Extract the [X, Y] coordinate from the center of the cell holding the provided text.  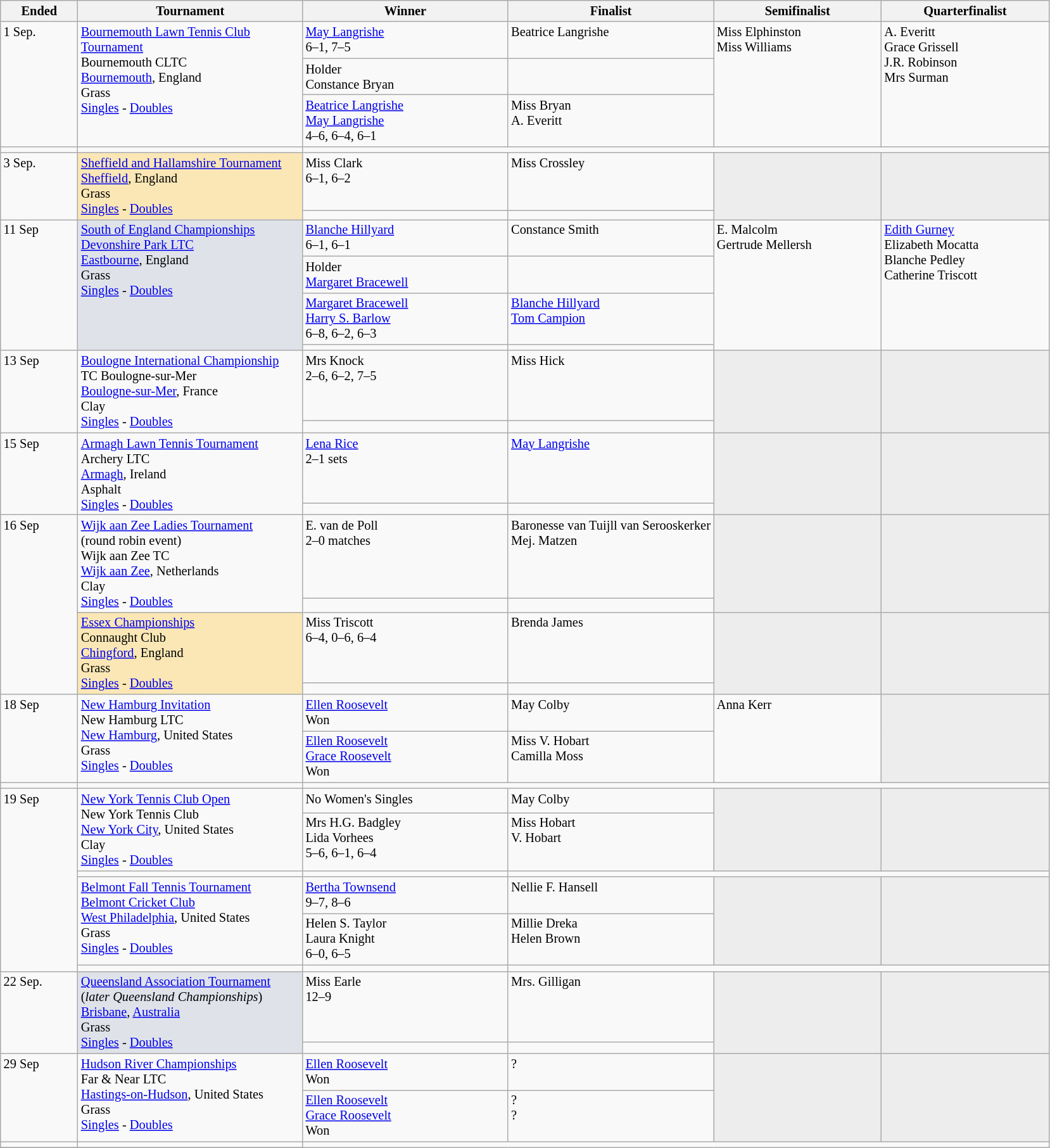
Miss Earle12–9 [405, 1006]
Tournament [190, 11]
Brenda James [610, 647]
Quarterfinalist [965, 11]
19 Sep [39, 879]
Ended [39, 11]
Holder Margaret Bracewell [405, 274]
15 Sep [39, 474]
Miss Hick [610, 385]
Essex ChampionshipsConnaught ClubChingford, EnglandGrassSingles - Doubles [190, 653]
Winner [405, 11]
3 Sep. [39, 186]
Helen S. Taylor Laura Knight 6–0, 6–5 [405, 939]
Boulogne International ChampionshipTC Boulogne-sur-MerBoulogne-sur-Mer, FranceClaySingles - Doubles [190, 392]
Belmont Fall Tennis TournamentBelmont Cricket ClubWest Philadelphia, United StatesGrassSingles - Doubles [190, 921]
11 Sep [39, 285]
Lena Rice2–1 sets [405, 468]
1 Sep. [39, 84]
16 Sep [39, 604]
May Langrishe6–1, 7–5 [405, 40]
Miss V. Hobart Camilla Moss [610, 756]
Beatrice Langrishe May Langrishe4–6, 6–4, 6–1 [405, 120]
Bertha Townsend9–7, 8–6 [405, 895]
Nellie F. Hansell [610, 895]
Hudson River ChampionshipsFar & Near LTCHastings-on-Hudson, United StatesGrassSingles - Doubles [190, 1097]
Miss Hobart V. Hobart [610, 841]
New Hamburg InvitationNew Hamburg LTC New Hamburg, United StatesGrassSingles - Doubles [190, 739]
Miss Clark6–1, 6–2 [405, 181]
Mrs Knock2–6, 6–2, 7–5 [405, 385]
No Women's Singles [405, 800]
Finalist [610, 11]
New York Tennis Club OpenNew York Tennis ClubNew York City, United StatesClaySingles - Doubles [190, 829]
Mrs. Gilligan [610, 1006]
Armagh Lawn Tennis Tournament Archery LTCArmagh, IrelandAsphaltSingles - Doubles [190, 474]
Miss Bryan A. Everitt [610, 120]
29 Sep [39, 1097]
Edith Gurney Elizabeth Mocatta Blanche Pedley Catherine Triscott [965, 285]
Blanche Hillyard Tom Campion [610, 319]
18 Sep [39, 739]
Miss Crossley [610, 181]
Beatrice Langrishe [610, 40]
Baronesse van Tuijll van Serooskerker Mej. Matzen [610, 556]
Wijk aan Zee Ladies Tournament(round robin event)Wijk aan Zee TCWijk aan Zee, NetherlandsClaySingles - Doubles [190, 563]
Queensland Association Tournament(later Queensland Championships) Brisbane, AustraliaGrassSingles - Doubles [190, 1012]
Margaret Bracewell Harry S. Barlow6–8, 6–2, 6–3 [405, 319]
Millie Dreka Helen Brown [610, 939]
Bournemouth Lawn Tennis Club TournamentBournemouth CLTCBournemouth, EnglandGrassSingles - Doubles [190, 84]
Miss Triscott6–4, 0–6, 6–4 [405, 647]
13 Sep [39, 392]
Miss Elphinston Miss Williams [798, 84]
Mrs H.G. Badgley Lida Vorhees5–6, 6–1, 6–4 [405, 841]
E. Malcolm Gertrude Mellersh [798, 285]
? [610, 1071]
South of England ChampionshipsDevonshire Park LTCEastbourne, EnglandGrassSingles - Doubles [190, 285]
A. Everitt Grace Grissell J.R. Robinson Mrs Surman [965, 84]
Semifinalist [798, 11]
Constance Smith [610, 238]
? ? [610, 1116]
22 Sep. [39, 1012]
Anna Kerr [798, 739]
Holder Constance Bryan [405, 77]
Blanche Hillyard6–1, 6–1 [405, 238]
E. van de Poll 2–0 matches [405, 556]
May Langrishe [610, 468]
Sheffield and Hallamshire Tournament Sheffield, EnglandGrassSingles - Doubles [190, 186]
